Extract the (X, Y) coordinate from the center of the cell holding the provided text.  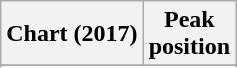
Chart (2017) (72, 34)
Peak position (189, 34)
